From the cell containing the given text, extract its center point as (x, y) coordinate. 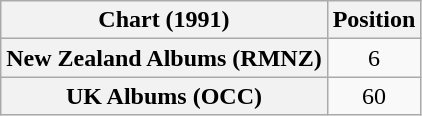
60 (374, 96)
UK Albums (OCC) (164, 96)
6 (374, 58)
Position (374, 20)
New Zealand Albums (RMNZ) (164, 58)
Chart (1991) (164, 20)
